Detect which cell encompasses the target text, then output its [X, Y] center coordinate. 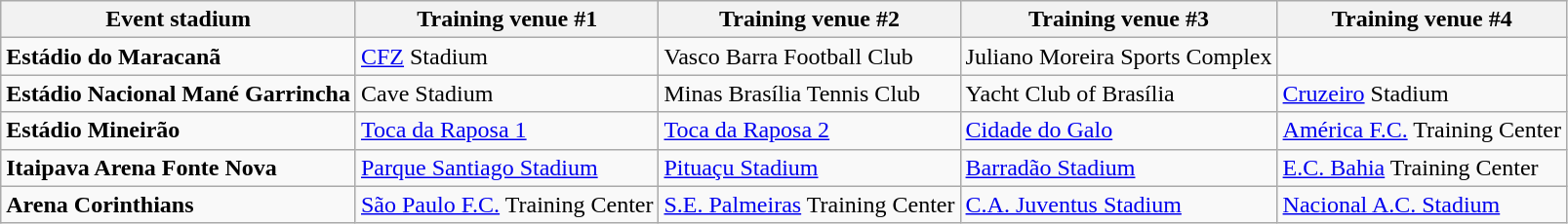
Parque Santiago Stadium [506, 168]
Barradão Stadium [1118, 168]
CFZ Stadium [506, 56]
Training venue #1 [506, 19]
Toca da Raposa 1 [506, 131]
Minas Brasília Tennis Club [810, 93]
Arena Corinthians [179, 205]
Cruzeiro Stadium [1422, 93]
Cave Stadium [506, 93]
Training venue #4 [1422, 19]
Itaipava Arena Fonte Nova [179, 168]
E.C. Bahia Training Center [1422, 168]
Estádio do Maracanã [179, 56]
Yacht Club of Brasília [1118, 93]
Vasco Barra Football Club [810, 56]
S.E. Palmeiras Training Center [810, 205]
C.A. Juventus Stadium [1118, 205]
Training venue #2 [810, 19]
Estádio Nacional Mané Garrincha [179, 93]
Pituaçu Stadium [810, 168]
Toca da Raposa 2 [810, 131]
Training venue #3 [1118, 19]
Nacional A.C. Stadium [1422, 205]
Cidade do Galo [1118, 131]
São Paulo F.C. Training Center [506, 205]
América F.C. Training Center [1422, 131]
Event stadium [179, 19]
Estádio Mineirão [179, 131]
Juliano Moreira Sports Complex [1118, 56]
